Output the [X, Y] coordinate of the center of the cell containing the given text.  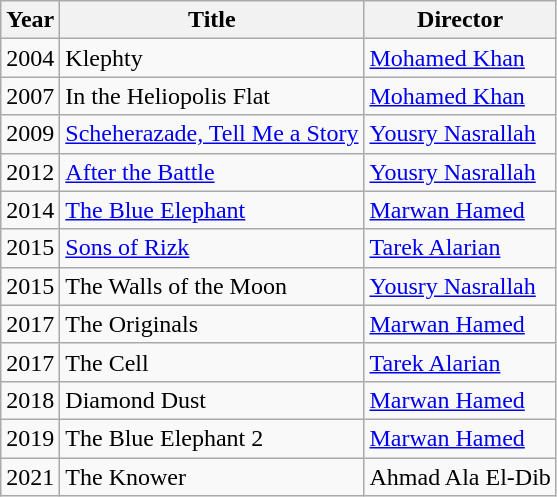
The Originals [212, 324]
The Blue Elephant [212, 210]
Title [212, 20]
Ahmad Ala El-Dib [460, 477]
In the Heliopolis Flat [212, 96]
Sons of Rizk [212, 248]
2014 [30, 210]
The Walls of the Moon [212, 286]
The Cell [212, 362]
Diamond Dust [212, 400]
Director [460, 20]
2019 [30, 438]
2012 [30, 172]
2007 [30, 96]
2004 [30, 58]
The Blue Elephant 2 [212, 438]
2021 [30, 477]
Year [30, 20]
Klephty [212, 58]
The Knower [212, 477]
After the Battle [212, 172]
2009 [30, 134]
Scheherazade, Tell Me a Story [212, 134]
2018 [30, 400]
